Output the [X, Y] coordinate of the center of the cell containing the given text.  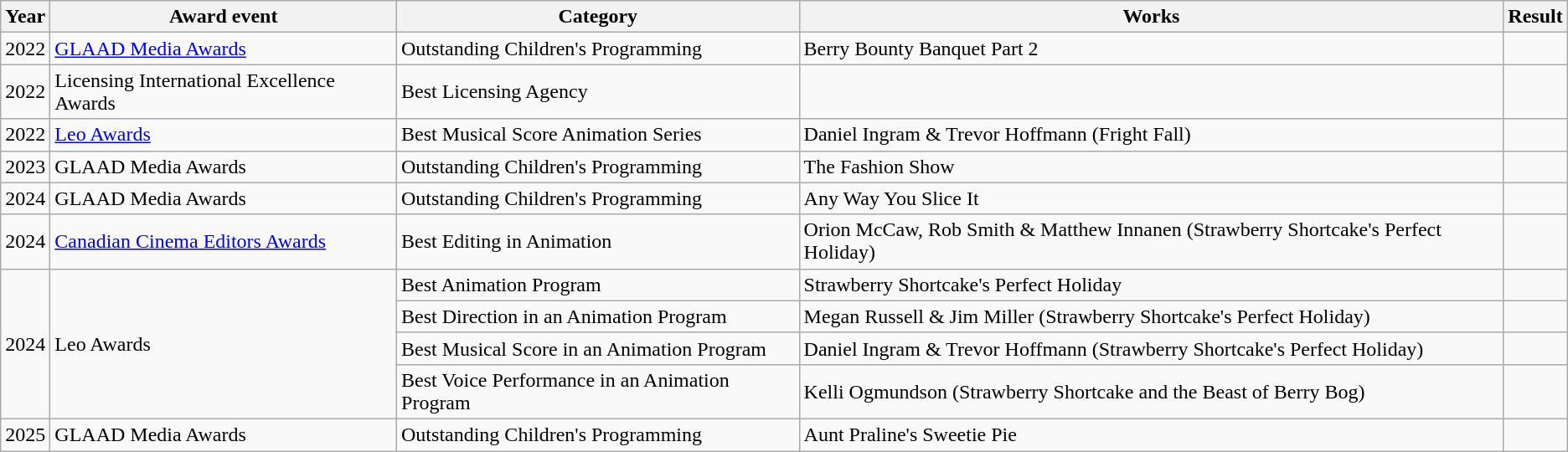
Works [1151, 17]
Megan Russell & Jim Miller (Strawberry Shortcake's Perfect Holiday) [1151, 316]
Licensing International Excellence Awards [224, 92]
Best Licensing Agency [598, 92]
Canadian Cinema Editors Awards [224, 241]
Kelli Ogmundson (Strawberry Shortcake and the Beast of Berry Bog) [1151, 392]
The Fashion Show [1151, 167]
Best Animation Program [598, 285]
Year [25, 17]
2025 [25, 434]
Award event [224, 17]
Category [598, 17]
Aunt Praline's Sweetie Pie [1151, 434]
Best Musical Score Animation Series [598, 135]
Best Voice Performance in an Animation Program [598, 392]
Daniel Ingram & Trevor Hoffmann (Strawberry Shortcake's Perfect Holiday) [1151, 348]
Best Musical Score in an Animation Program [598, 348]
2023 [25, 167]
Daniel Ingram & Trevor Hoffmann (Fright Fall) [1151, 135]
Orion McCaw, Rob Smith & Matthew Innanen (Strawberry Shortcake's Perfect Holiday) [1151, 241]
Best Direction in an Animation Program [598, 316]
Result [1535, 17]
Best Editing in Animation [598, 241]
Strawberry Shortcake's Perfect Holiday [1151, 285]
Any Way You Slice It [1151, 198]
Berry Bounty Banquet Part 2 [1151, 49]
